Capture the cell that displays the provided text and extract its [x, y] central coordinate. 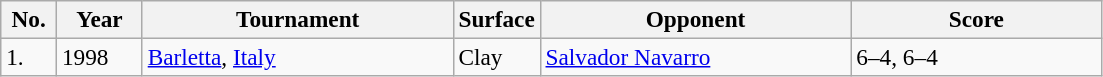
1. [29, 57]
Tournament [298, 19]
No. [29, 19]
Year [100, 19]
6–4, 6–4 [976, 57]
Score [976, 19]
Barletta, Italy [298, 57]
Opponent [696, 19]
Clay [496, 57]
Surface [496, 19]
Salvador Navarro [696, 57]
1998 [100, 57]
